From the cell containing the given text, extract its center point as (x, y) coordinate. 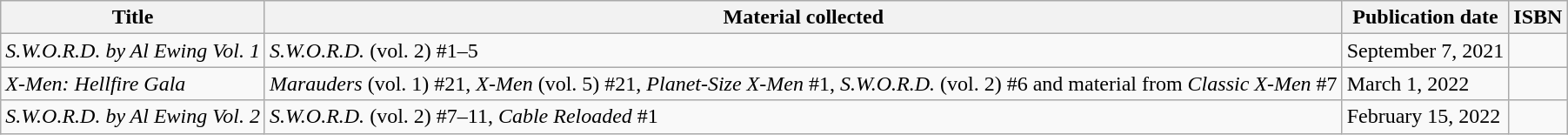
X-Men: Hellfire Gala (133, 84)
S.W.O.R.D. by Al Ewing Vol. 2 (133, 117)
ISBN (1538, 17)
February 15, 2022 (1425, 117)
S.W.O.R.D. by Al Ewing Vol. 1 (133, 51)
Marauders (vol. 1) #21, X-Men (vol. 5) #21, Planet-Size X-Men #1, S.W.O.R.D. (vol. 2) #6 and material from Classic X-Men #7 (804, 84)
September 7, 2021 (1425, 51)
S.W.O.R.D. (vol. 2) #1–5 (804, 51)
Material collected (804, 17)
S.W.O.R.D. (vol. 2) #7–11, Cable Reloaded #1 (804, 117)
Title (133, 17)
Publication date (1425, 17)
March 1, 2022 (1425, 84)
